Find where the given text appears and provide that cell's center as [X, Y] coordinate. 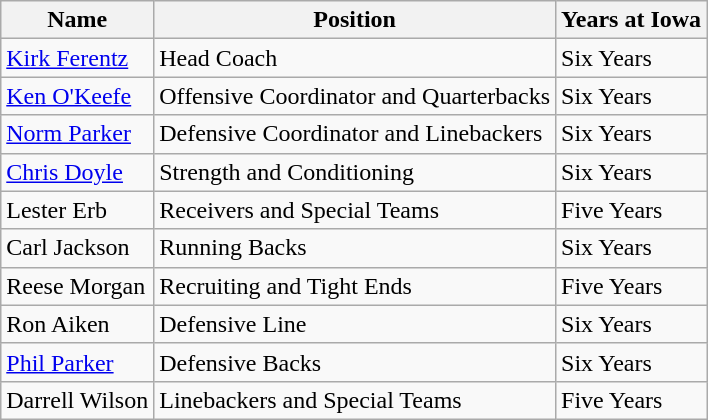
Darrell Wilson [78, 400]
Phil Parker [78, 362]
Chris Doyle [78, 172]
Head Coach [355, 58]
Offensive Coordinator and Quarterbacks [355, 96]
Strength and Conditioning [355, 172]
Ken O'Keefe [78, 96]
Receivers and Special Teams [355, 210]
Ron Aiken [78, 324]
Recruiting and Tight Ends [355, 286]
Kirk Ferentz [78, 58]
Years at Iowa [632, 20]
Position [355, 20]
Defensive Coordinator and Linebackers [355, 134]
Norm Parker [78, 134]
Carl Jackson [78, 248]
Running Backs [355, 248]
Defensive Line [355, 324]
Reese Morgan [78, 286]
Lester Erb [78, 210]
Defensive Backs [355, 362]
Name [78, 20]
Linebackers and Special Teams [355, 400]
